Identify which cell holds the provided text, then report its [X, Y] central coordinate. 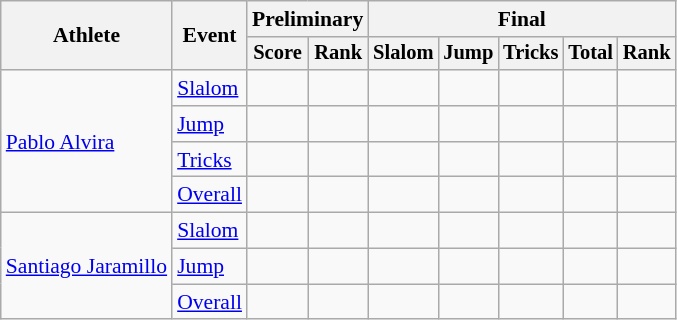
Pablo Alvira [86, 141]
Final [522, 19]
Santiago Jaramillo [86, 266]
Event [210, 36]
Total [590, 54]
Score [278, 54]
Preliminary [308, 19]
Athlete [86, 36]
